Pinpoint the cell where the given text exists, returning its [x, y] midpoint coordinate. 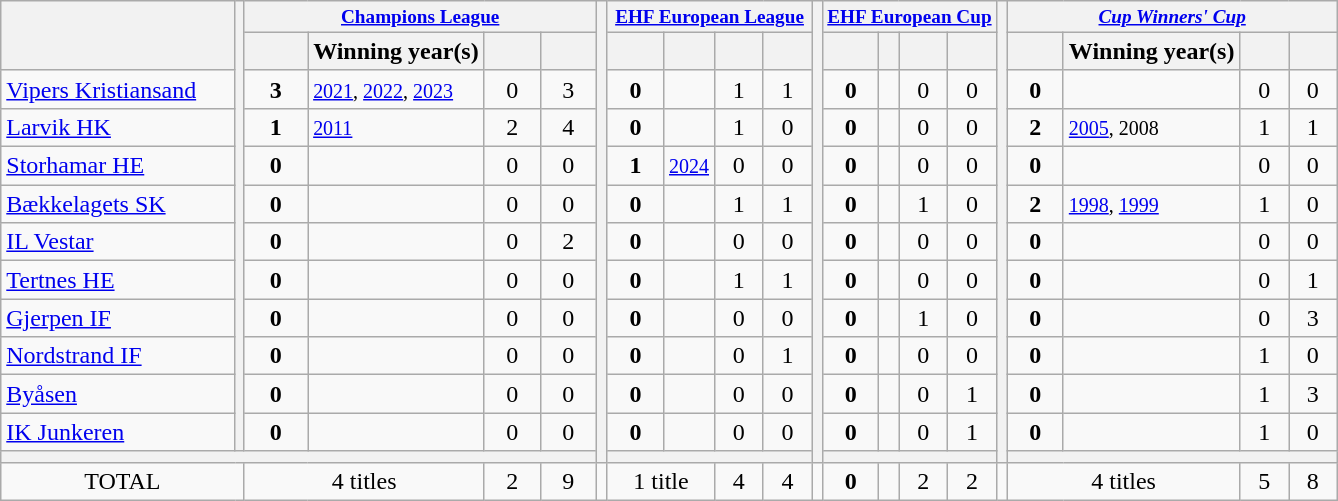
IK Junkeren [118, 432]
1998, 1999 [1152, 204]
Tertnes HE [118, 280]
2021, 2022, 2023 [396, 89]
EHF European League [709, 17]
5 [1264, 481]
9 [568, 481]
Larvik HK [118, 128]
Champions League [420, 17]
Bækkelagets SK [118, 204]
8 [1312, 481]
IL Vestar [118, 242]
Nordstrand IF [118, 356]
2011 [396, 128]
Cup Winners' Cup [1172, 17]
Vipers Kristiansand [118, 89]
Gjerpen IF [118, 318]
2024 [688, 166]
TOTAL [122, 481]
2005, 2008 [1152, 128]
1 title [660, 481]
Byåsen [118, 394]
Storhamar HE [118, 166]
EHF European Cup [910, 17]
